Detect which cell encompasses the target text, then output its (X, Y) center coordinate. 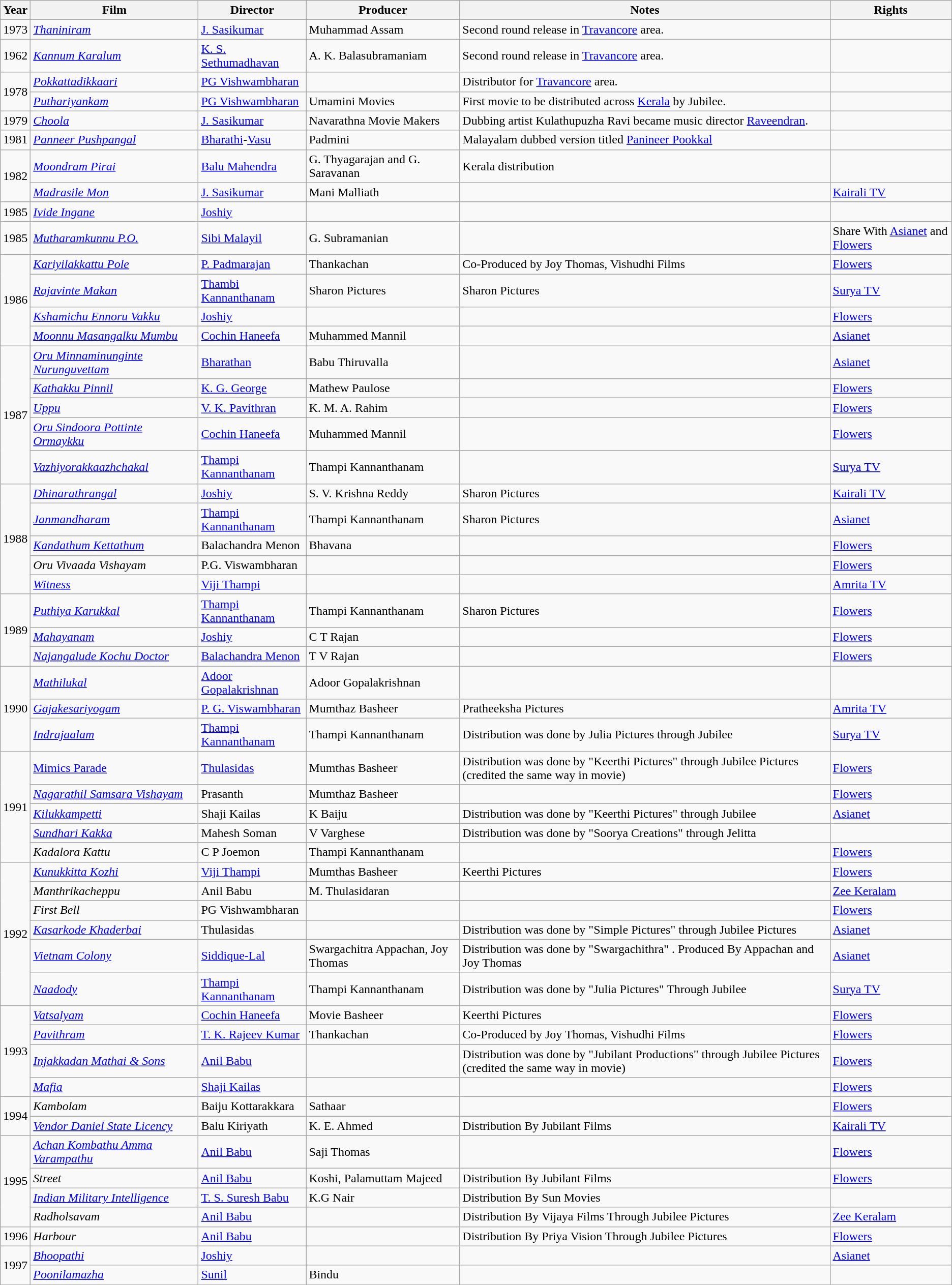
Muhammad Assam (383, 29)
Janmandharam (114, 520)
1992 (15, 934)
Mathew Paulose (383, 389)
P.G. Viswambharan (252, 565)
Street (114, 1178)
Kannum Karalum (114, 56)
Radholsavam (114, 1217)
Kariyilakkattu Pole (114, 264)
Navarathna Movie Makers (383, 121)
Kerala distribution (645, 166)
Notes (645, 10)
Kambolam (114, 1107)
First Bell (114, 910)
1990 (15, 709)
Kandathum Kettathum (114, 546)
1979 (15, 121)
Film (114, 10)
Rajavinte Makan (114, 290)
Injakkadan Mathai & Sons (114, 1061)
Kunukkitta Kozhi (114, 872)
Najangalude Kochu Doctor (114, 656)
Mathilukal (114, 682)
V. K. Pavithran (252, 408)
T. K. Rajeev Kumar (252, 1034)
Indrajaalam (114, 735)
Kshamichu Ennoru Vakku (114, 317)
Vendor Daniel State Licency (114, 1126)
1988 (15, 539)
1973 (15, 29)
Bharathi-Vasu (252, 140)
Bharathan (252, 362)
V Varghese (383, 833)
Distribution was done by Julia Pictures through Jubilee (645, 735)
Bhavana (383, 546)
Balu Mahendra (252, 166)
Moondram Pirai (114, 166)
Pratheeksha Pictures (645, 709)
Oru Sindoora Pottinte Ormaykku (114, 434)
Puthiya Karukkal (114, 610)
1997 (15, 1265)
Share With Asianet and Flowers (891, 238)
Koshi, Palamuttam Majeed (383, 1178)
1986 (15, 300)
Baiju Kottarakkara (252, 1107)
Distribution was done by "Keerthi Pictures" through Jubilee Pictures (credited the same way in movie) (645, 768)
Achan Kombathu Amma Varampathu (114, 1152)
Thaniniram (114, 29)
1987 (15, 415)
Distribution was done by "Jubilant Productions" through Jubilee Pictures (credited the same way in movie) (645, 1061)
Kasarkode Khaderbai (114, 930)
1981 (15, 140)
Distribution was done by "Julia Pictures" Through Jubilee (645, 989)
G. Thyagarajan and G. Saravanan (383, 166)
Saji Thomas (383, 1152)
Oru Minnaminunginte Nurunguvettam (114, 362)
M. Thulasidaran (383, 891)
Mani Malliath (383, 192)
P. G. Viswambharan (252, 709)
Puthariyankam (114, 101)
Oru Vivaada Vishayam (114, 565)
Distribution By Priya Vision Through Jubilee Pictures (645, 1236)
Prasanth (252, 794)
Year (15, 10)
Siddique-Lal (252, 956)
First movie to be distributed across Kerala by Jubilee. (645, 101)
1989 (15, 630)
1993 (15, 1051)
Mahayanam (114, 637)
Kilukkampetti (114, 814)
Distribution was done by "Soorya Creations" through Jelitta (645, 833)
G. Subramanian (383, 238)
Madrasile Mon (114, 192)
K Baiju (383, 814)
Panneer Pushpangal (114, 140)
K. M. A. Rahim (383, 408)
Sibi Malayil (252, 238)
1996 (15, 1236)
1995 (15, 1181)
Witness (114, 584)
Mafia (114, 1087)
S. V. Krishna Reddy (383, 493)
Choola (114, 121)
C T Rajan (383, 637)
Sundhari Kakka (114, 833)
Manthrikacheppu (114, 891)
Distribution By Vijaya Films Through Jubilee Pictures (645, 1217)
Pavithram (114, 1034)
Uppu (114, 408)
Distribution was done by "Keerthi Pictures" through Jubilee (645, 814)
Distributor for Travancore area. (645, 82)
Kadalora Kattu (114, 852)
1994 (15, 1116)
K. E. Ahmed (383, 1126)
K. S. Sethumadhavan (252, 56)
1982 (15, 176)
Pokkattadikkaari (114, 82)
Gajakesariyogam (114, 709)
Swargachitra Appachan, Joy Thomas (383, 956)
Naadody (114, 989)
Vietnam Colony (114, 956)
Bindu (383, 1275)
Vazhiyorakkaazhchakal (114, 467)
Dubbing artist Kulathupuzha Ravi became music director Raveendran. (645, 121)
A. K. Balasubramaniam (383, 56)
Movie Basheer (383, 1015)
Ivide Ingane (114, 212)
Mahesh Soman (252, 833)
Babu Thiruvalla (383, 362)
1962 (15, 56)
Padmini (383, 140)
K.G Nair (383, 1198)
Distribution was done by "Swargachithra" . Produced By Appachan and Joy Thomas (645, 956)
T V Rajan (383, 656)
Malayalam dubbed version titled Panineer Pookkal (645, 140)
Distribution was done by "Simple Pictures" through Jubilee Pictures (645, 930)
1991 (15, 806)
Indian Military Intelligence (114, 1198)
Dhinarathrangal (114, 493)
Mimics Parade (114, 768)
K. G. George (252, 389)
Bhoopathi (114, 1256)
Harbour (114, 1236)
1978 (15, 92)
Nagarathil Samsara Vishayam (114, 794)
Mutharamkunnu P.O. (114, 238)
Sathaar (383, 1107)
Kathakku Pinnil (114, 389)
T. S. Suresh Babu (252, 1198)
Poonilamazha (114, 1275)
Balu Kiriyath (252, 1126)
Moonnu Masangalku Mumbu (114, 336)
C P Joemon (252, 852)
Rights (891, 10)
Producer (383, 10)
Umamini Movies (383, 101)
Sunil (252, 1275)
P. Padmarajan (252, 264)
Distribution By Sun Movies (645, 1198)
Director (252, 10)
Vatsalyam (114, 1015)
Thambi Kannanthanam (252, 290)
